Output the [X, Y] coordinate of the center of the cell containing the given text.  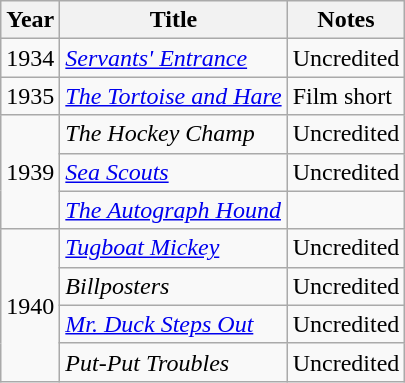
Tugboat Mickey [174, 248]
Mr. Duck Steps Out [174, 324]
1934 [30, 58]
The Autograph Hound [174, 210]
Put-Put Troubles [174, 362]
Year [30, 20]
The Hockey Champ [174, 134]
Notes [346, 20]
Servants' Entrance [174, 58]
1939 [30, 172]
Billposters [174, 286]
Sea Scouts [174, 172]
1935 [30, 96]
The Tortoise and Hare [174, 96]
Title [174, 20]
1940 [30, 305]
Film short [346, 96]
